Pinpoint the cell where the given text exists, returning its [x, y] midpoint coordinate. 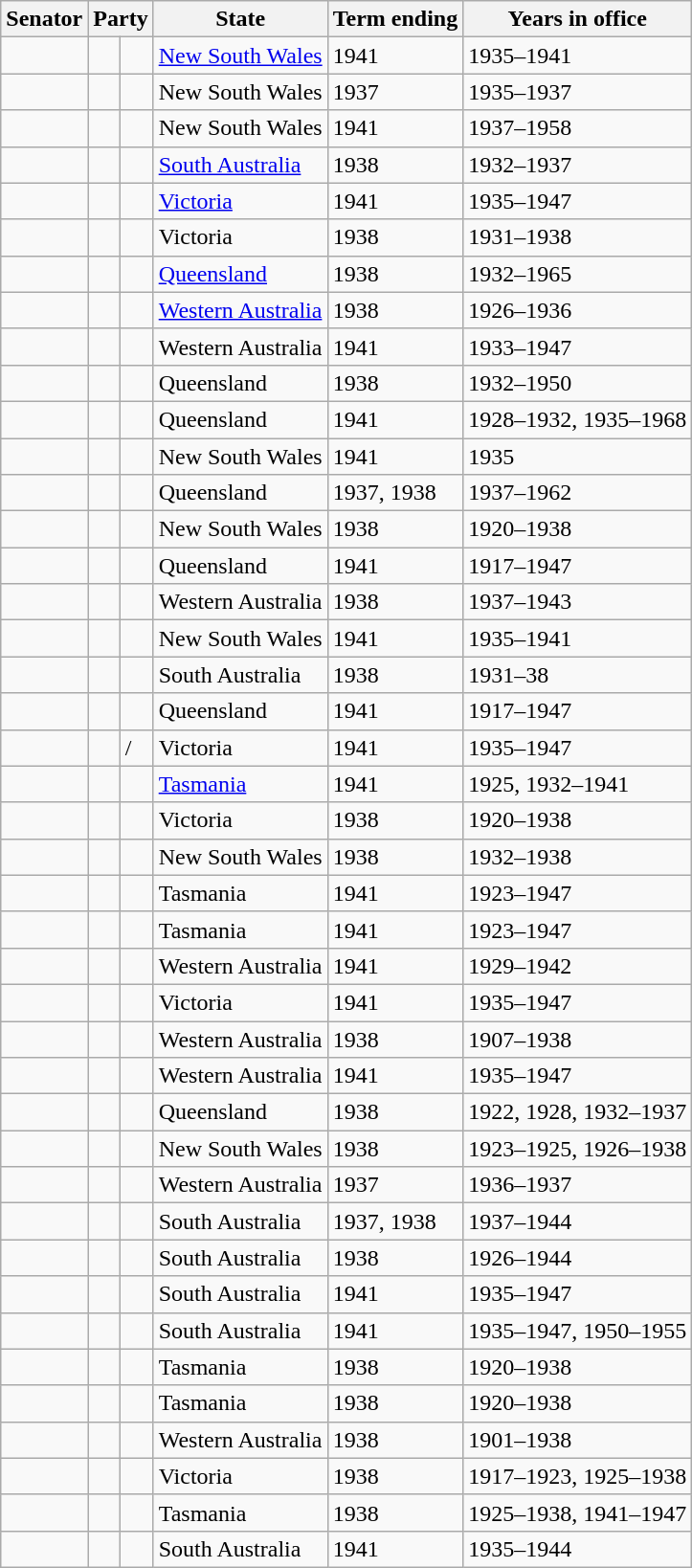
Senator [44, 19]
1935–1944 [578, 1549]
1937–1943 [578, 602]
1925–1938, 1941–1947 [578, 1512]
1928–1932, 1935–1968 [578, 419]
1937–1944 [578, 1221]
1925, 1932–1941 [578, 784]
1932–1950 [578, 383]
1926–1944 [578, 1258]
1932–1938 [578, 857]
Years in office [578, 19]
1931–1938 [578, 237]
Term ending [395, 19]
1907–1938 [578, 1039]
1901–1938 [578, 1440]
1936–1937 [578, 1185]
1935–1937 [578, 92]
1931–38 [578, 675]
1923–1925, 1926–1938 [578, 1149]
1933–1947 [578, 347]
1935 [578, 457]
1929–1942 [578, 966]
Party [121, 19]
1932–1937 [578, 165]
1932–1965 [578, 274]
1937–1958 [578, 128]
/ [136, 748]
State [240, 19]
1937–1962 [578, 493]
1935–1947, 1950–1955 [578, 1331]
1917–1923, 1925–1938 [578, 1476]
1926–1936 [578, 310]
1922, 1928, 1932–1937 [578, 1112]
